Scan for the cell matching the given text and deliver its [x, y] coordinate at center. 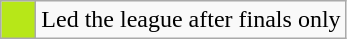
Led the league after finals only [191, 20]
